Return the [x, y] coordinate for the center point of the cell that contains the specified text.  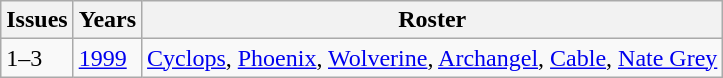
Issues [37, 20]
Years [107, 20]
Roster [432, 20]
1–3 [37, 58]
1999 [107, 58]
Cyclops, Phoenix, Wolverine, Archangel, Cable, Nate Grey [432, 58]
